Return (x, y) of the center of cell containing provided text 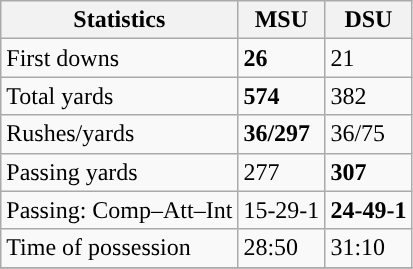
Time of possession (120, 248)
DSU (368, 20)
277 (282, 172)
21 (368, 58)
24-49-1 (368, 210)
Passing yards (120, 172)
26 (282, 58)
Rushes/yards (120, 134)
574 (282, 96)
307 (368, 172)
Passing: Comp–Att–Int (120, 210)
382 (368, 96)
15-29-1 (282, 210)
28:50 (282, 248)
31:10 (368, 248)
Total yards (120, 96)
Statistics (120, 20)
First downs (120, 58)
36/75 (368, 134)
MSU (282, 20)
36/297 (282, 134)
